Extract the [x, y] coordinate from the center of the cell holding the provided text.  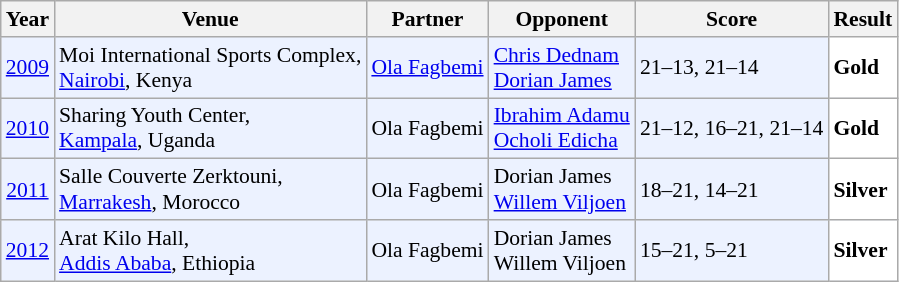
Year [28, 19]
Salle Couverte Zerktouni,Marrakesh, Morocco [210, 190]
Score [732, 19]
18–21, 14–21 [732, 190]
Arat Kilo Hall,Addis Ababa, Ethiopia [210, 250]
Chris Dednam Dorian James [562, 68]
Moi International Sports Complex,Nairobi, Kenya [210, 68]
15–21, 5–21 [732, 250]
Ibrahim Adamu Ocholi Edicha [562, 128]
2012 [28, 250]
Partner [427, 19]
Venue [210, 19]
Opponent [562, 19]
Sharing Youth Center,Kampala, Uganda [210, 128]
21–13, 21–14 [732, 68]
21–12, 16–21, 21–14 [732, 128]
2009 [28, 68]
2010 [28, 128]
Result [862, 19]
2011 [28, 190]
